For the text-containing cell, return its midpoint in [X, Y] coordinate format. 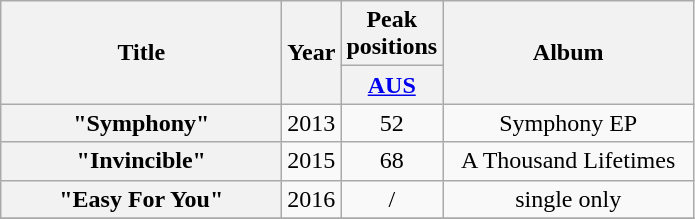
Album [568, 52]
Title [142, 52]
"Easy For You" [142, 199]
Year [312, 52]
/ [392, 199]
"Invincible" [142, 161]
2016 [312, 199]
A Thousand Lifetimes [568, 161]
Symphony EP [568, 123]
single only [568, 199]
68 [392, 161]
AUS [392, 85]
2015 [312, 161]
"Symphony" [142, 123]
Peak positions [392, 34]
52 [392, 123]
2013 [312, 123]
